Locate the cell with the specified text and output its [x, y] center coordinate. 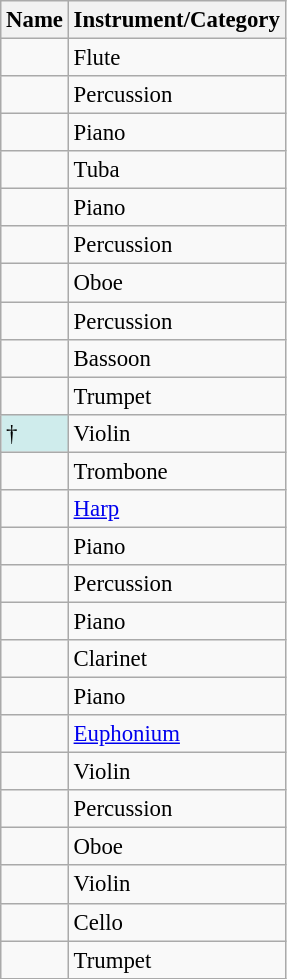
Harp [176, 509]
Euphonium [176, 734]
Bassoon [176, 358]
Tuba [176, 170]
Cello [176, 922]
† [35, 433]
Name [35, 20]
Flute [176, 58]
Trombone [176, 471]
Instrument/Category [176, 20]
Clarinet [176, 659]
